Search for the cell housing the specified text and yield its [x, y] center coordinate. 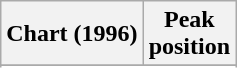
Peakposition [189, 34]
Chart (1996) [72, 34]
